Find where the given text appears and provide that cell's center as [x, y] coordinate. 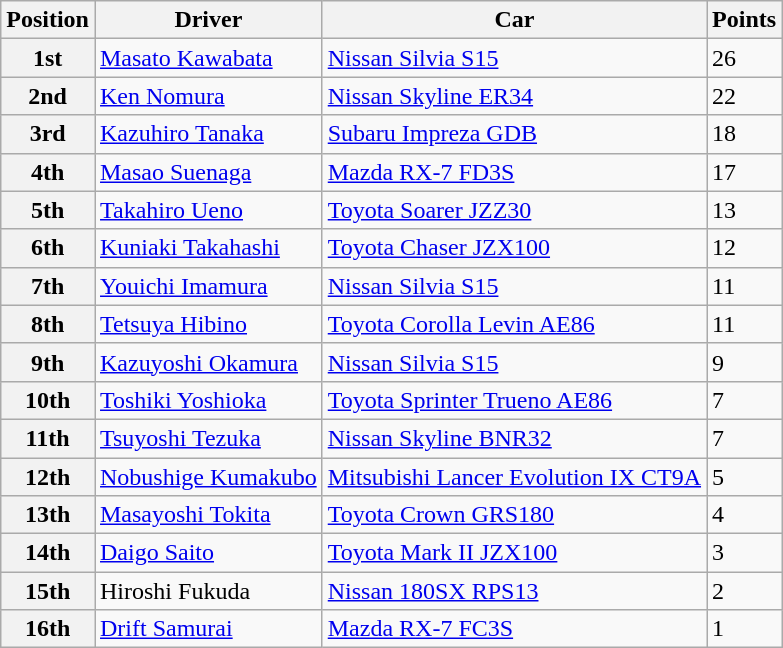
8th [48, 324]
2 [744, 591]
13th [48, 515]
Tsuyoshi Tezuka [208, 438]
13 [744, 210]
Driver [208, 20]
Toyota Chaser JZX100 [514, 248]
11th [48, 438]
Mazda RX-7 FC3S [514, 629]
3 [744, 553]
9 [744, 362]
Kazuhiro Tanaka [208, 134]
22 [744, 96]
12th [48, 477]
Nissan Skyline BNR32 [514, 438]
Nobushige Kumakubo [208, 477]
Ken Nomura [208, 96]
Points [744, 20]
Masao Suenaga [208, 172]
1 [744, 629]
Toyota Corolla Levin AE86 [514, 324]
4 [744, 515]
10th [48, 400]
14th [48, 553]
3rd [48, 134]
Tetsuya Hibino [208, 324]
9th [48, 362]
Toyota Crown GRS180 [514, 515]
Hiroshi Fukuda [208, 591]
Mazda RX-7 FD3S [514, 172]
Daigo Saito [208, 553]
Nissan Skyline ER34 [514, 96]
2nd [48, 96]
26 [744, 58]
Car [514, 20]
Kuniaki Takahashi [208, 248]
4th [48, 172]
Toyota Soarer JZZ30 [514, 210]
Toyota Sprinter Trueno AE86 [514, 400]
5 [744, 477]
12 [744, 248]
Kazuyoshi Okamura [208, 362]
1st [48, 58]
Masayoshi Tokita [208, 515]
Nissan 180SX RPS13 [514, 591]
Toyota Mark II JZX100 [514, 553]
Mitsubishi Lancer Evolution IX CT9A [514, 477]
18 [744, 134]
6th [48, 248]
Masato Kawabata [208, 58]
Takahiro Ueno [208, 210]
Position [48, 20]
7th [48, 286]
Subaru Impreza GDB [514, 134]
Drift Samurai [208, 629]
5th [48, 210]
16th [48, 629]
Youichi Imamura [208, 286]
17 [744, 172]
15th [48, 591]
Toshiki Yoshioka [208, 400]
